For the text-containing cell, return its midpoint in [x, y] coordinate format. 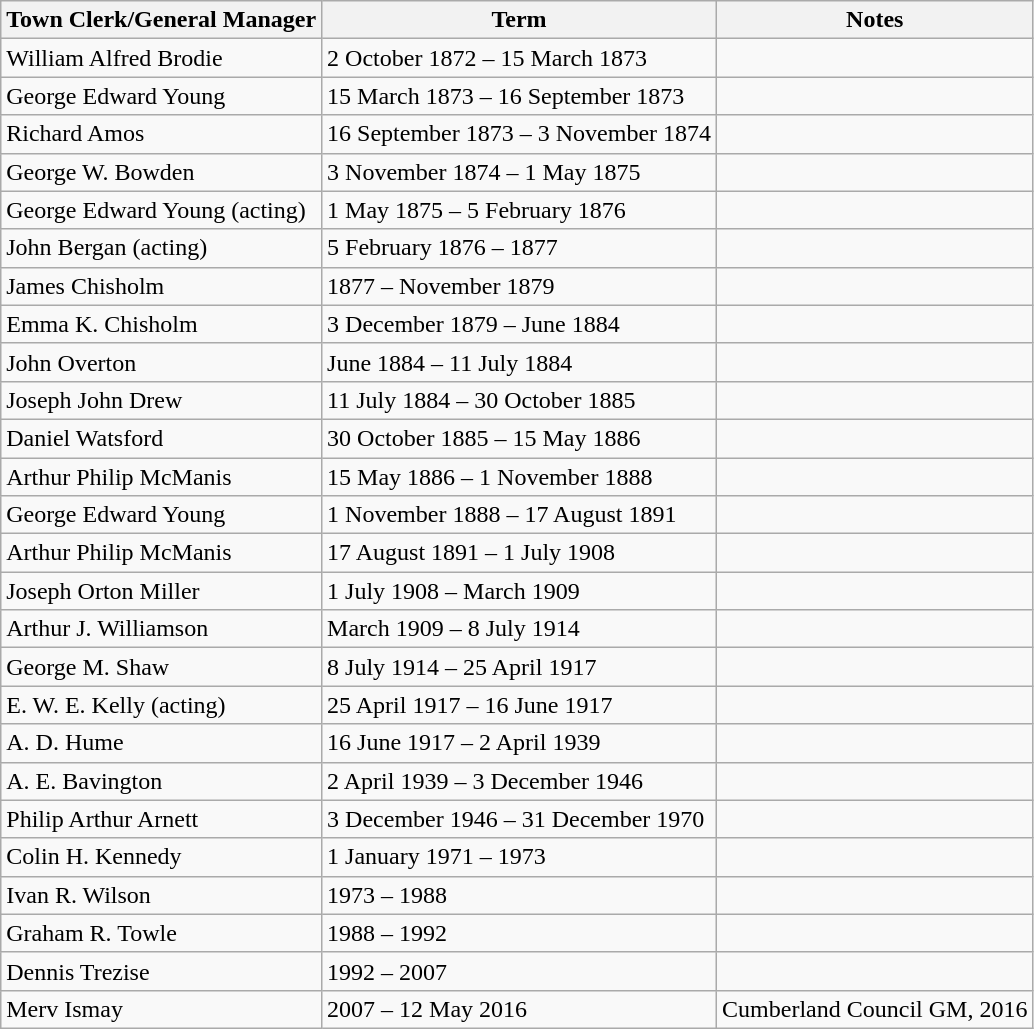
John Overton [162, 362]
Ivan R. Wilson [162, 895]
1992 – 2007 [520, 971]
Daniel Watsford [162, 438]
Graham R. Towle [162, 933]
8 July 1914 – 25 April 1917 [520, 667]
1 July 1908 – March 1909 [520, 591]
11 July 1884 – 30 October 1885 [520, 400]
Joseph John Drew [162, 400]
Emma K. Chisholm [162, 324]
5 February 1876 – 1877 [520, 248]
1973 – 1988 [520, 895]
1 January 1971 – 1973 [520, 857]
Arthur J. Williamson [162, 629]
John Bergan (acting) [162, 248]
2 April 1939 – 3 December 1946 [520, 781]
1 November 1888 – 17 August 1891 [520, 515]
25 April 1917 – 16 June 1917 [520, 705]
16 September 1873 – 3 November 1874 [520, 134]
17 August 1891 – 1 July 1908 [520, 553]
3 December 1879 – June 1884 [520, 324]
Richard Amos [162, 134]
1877 – November 1879 [520, 286]
William Alfred Brodie [162, 58]
E. W. E. Kelly (acting) [162, 705]
Term [520, 20]
George W. Bowden [162, 172]
1 May 1875 – 5 February 1876 [520, 210]
Notes [875, 20]
2007 – 12 May 2016 [520, 1009]
Cumberland Council GM, 2016 [875, 1009]
3 December 1946 – 31 December 1970 [520, 819]
1988 – 1992 [520, 933]
Dennis Trezise [162, 971]
2 October 1872 – 15 March 1873 [520, 58]
George M. Shaw [162, 667]
Joseph Orton Miller [162, 591]
George Edward Young (acting) [162, 210]
Town Clerk/General Manager [162, 20]
June 1884 – 11 July 1884 [520, 362]
A. D. Hume [162, 743]
15 March 1873 – 16 September 1873 [520, 96]
30 October 1885 – 15 May 1886 [520, 438]
3 November 1874 – 1 May 1875 [520, 172]
James Chisholm [162, 286]
16 June 1917 – 2 April 1939 [520, 743]
Merv Ismay [162, 1009]
Philip Arthur Arnett [162, 819]
March 1909 – 8 July 1914 [520, 629]
Colin H. Kennedy [162, 857]
A. E. Bavington [162, 781]
15 May 1886 – 1 November 1888 [520, 477]
